Capture the cell that displays the provided text and extract its [X, Y] central coordinate. 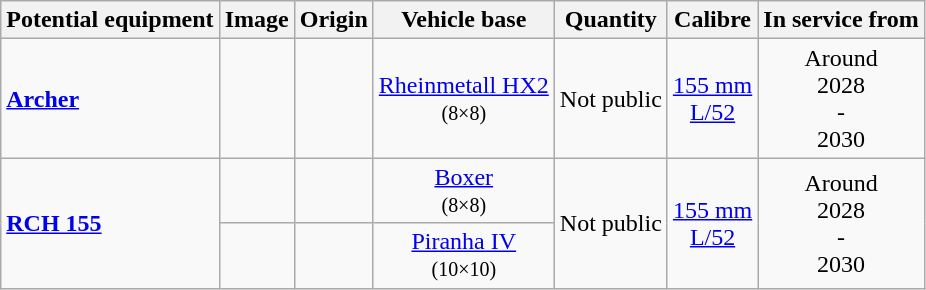
Boxer(8×8) [464, 190]
Quantity [610, 20]
RCH 155 [110, 223]
Rheinmetall HX2(8×8) [464, 98]
Vehicle base [464, 20]
Piranha IV(10×10) [464, 256]
In service from [842, 20]
Archer [110, 98]
Calibre [712, 20]
Image [256, 20]
Origin [334, 20]
Potential equipment [110, 20]
